Determine the (x, y) coordinate at the center of the cell enclosing the given text.  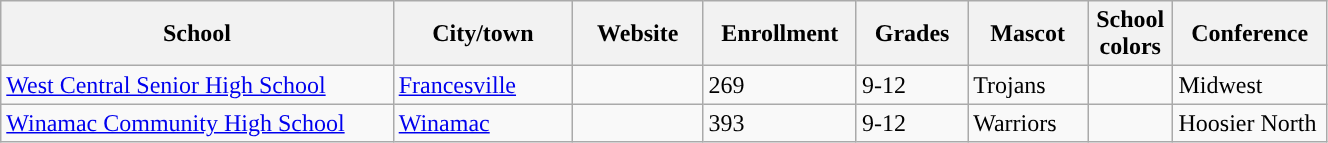
Warriors (1028, 123)
Grades (912, 34)
Conference (1250, 34)
Hoosier North (1250, 123)
Midwest (1250, 85)
393 (780, 123)
School (197, 34)
269 (780, 85)
Winamac Community High School (197, 123)
City/town (482, 34)
Mascot (1028, 34)
Francesville (482, 85)
School colors (1130, 34)
Winamac (482, 123)
West Central Senior High School (197, 85)
Enrollment (780, 34)
Website (638, 34)
Trojans (1028, 85)
